Find where the given text appears and provide that cell's center as (x, y) coordinate. 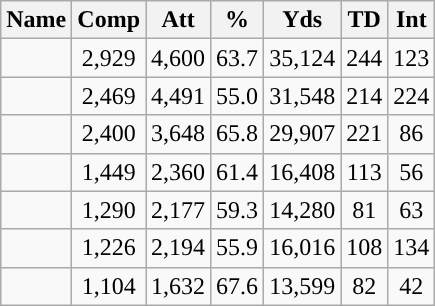
2,400 (109, 134)
108 (364, 248)
123 (412, 58)
81 (364, 210)
86 (412, 134)
42 (412, 286)
1,632 (178, 286)
3,648 (178, 134)
61.4 (238, 172)
82 (364, 286)
1,290 (109, 210)
55.9 (238, 248)
4,491 (178, 96)
4,600 (178, 58)
134 (412, 248)
29,907 (302, 134)
1,226 (109, 248)
16,408 (302, 172)
65.8 (238, 134)
TD (364, 20)
Comp (109, 20)
Int (412, 20)
221 (364, 134)
56 (412, 172)
Att (178, 20)
214 (364, 96)
224 (412, 96)
Yds (302, 20)
2,469 (109, 96)
2,177 (178, 210)
2,194 (178, 248)
Name (36, 20)
31,548 (302, 96)
63 (412, 210)
59.3 (238, 210)
67.6 (238, 286)
1,104 (109, 286)
2,929 (109, 58)
16,016 (302, 248)
13,599 (302, 286)
% (238, 20)
55.0 (238, 96)
63.7 (238, 58)
244 (364, 58)
2,360 (178, 172)
35,124 (302, 58)
1,449 (109, 172)
14,280 (302, 210)
113 (364, 172)
